Identify which cell holds the provided text, then report its (X, Y) central coordinate. 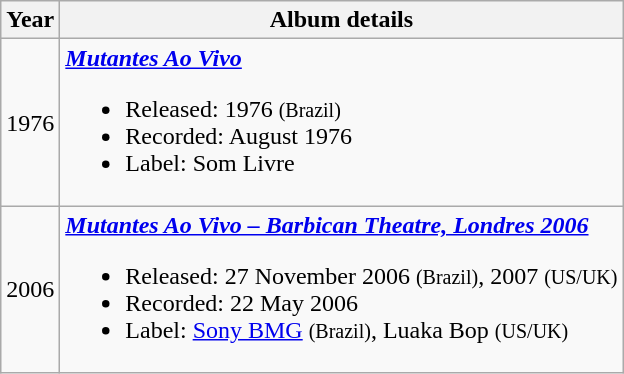
Mutantes Ao VivoReleased: 1976 (Brazil)Recorded: August 1976Label: Som Livre (342, 122)
Album details (342, 20)
1976 (30, 122)
2006 (30, 290)
Year (30, 20)
